Detect which cell encompasses the target text, then output its (X, Y) center coordinate. 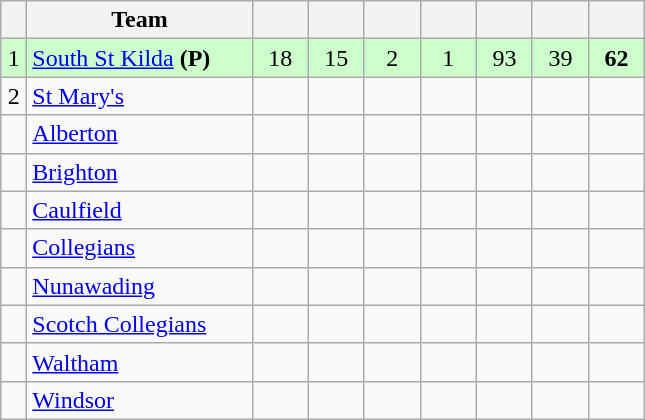
Windsor (140, 400)
15 (336, 58)
South St Kilda (P) (140, 58)
St Mary's (140, 96)
39 (560, 58)
Collegians (140, 248)
Scotch Collegians (140, 324)
18 (280, 58)
62 (617, 58)
Team (140, 20)
Brighton (140, 172)
Caulfield (140, 210)
Alberton (140, 134)
93 (504, 58)
Waltham (140, 362)
Nunawading (140, 286)
